Find where the given text appears and provide that cell's center as [X, Y] coordinate. 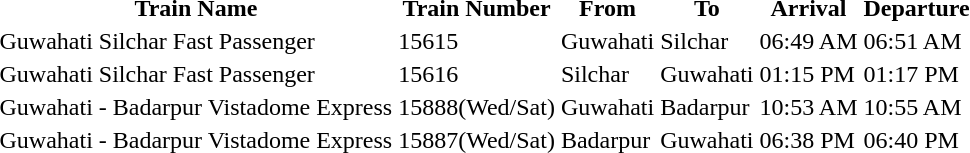
15616 [477, 74]
10:53 AM [808, 107]
15888(Wed/Sat) [477, 107]
15615 [477, 41]
01:15 PM [808, 74]
Badarpur [707, 107]
06:49 AM [808, 41]
